Return the (x, y) coordinate for the center point of the cell that contains the specified text.  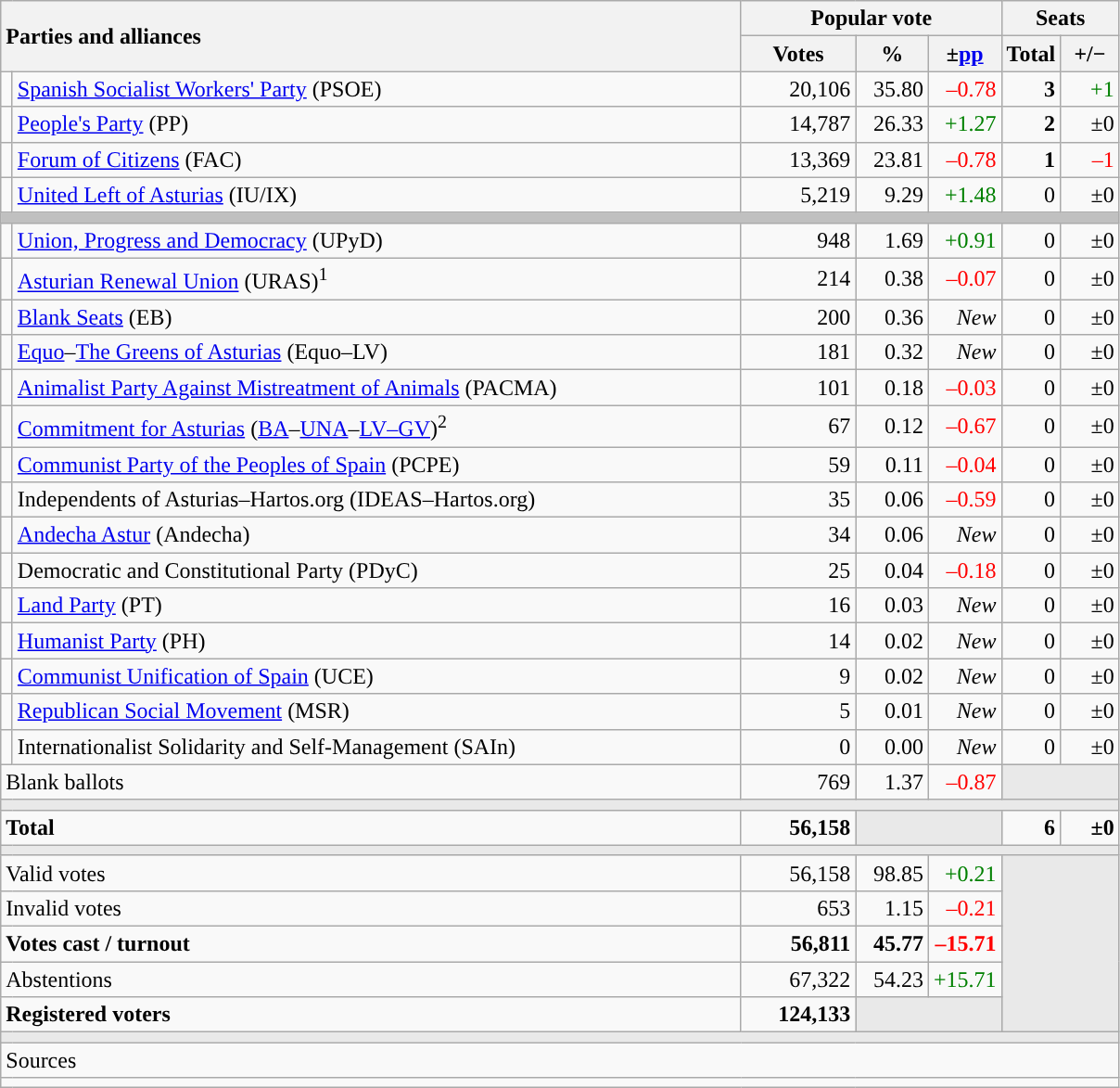
Votes cast / turnout (371, 943)
–0.04 (964, 465)
3 (1031, 89)
People's Party (PP) (376, 124)
0.03 (892, 606)
26.33 (892, 124)
Animalist Party Against Mistreatment of Animals (PACMA) (376, 388)
0.04 (892, 570)
Commitment for Asturias (BA–UNA–LV–GV)2 (376, 427)
67,322 (798, 979)
Sources (560, 1060)
1.15 (892, 908)
+0.91 (964, 240)
0.18 (892, 388)
Valid votes (371, 873)
–0.03 (964, 388)
Republican Social Movement (MSR) (376, 711)
Seats (1061, 19)
1 (1031, 160)
20,106 (798, 89)
±pp (964, 54)
–15.71 (964, 943)
Equo–The Greens of Asturias (Equo–LV) (376, 352)
34 (798, 535)
Humanist Party (PH) (376, 641)
Communist Party of the Peoples of Spain (PCPE) (376, 465)
Invalid votes (371, 908)
0.00 (892, 747)
Asturian Renewal Union (URAS)1 (376, 278)
–0.07 (964, 278)
+1 (1090, 89)
Abstentions (371, 979)
Votes (798, 54)
200 (798, 317)
6 (1031, 827)
Independents of Asturias–Hartos.org (IDEAS–Hartos.org) (376, 500)
–0.87 (964, 782)
Blank ballots (371, 782)
Forum of Citizens (FAC) (376, 160)
948 (798, 240)
9 (798, 676)
14,787 (798, 124)
45.77 (892, 943)
+0.21 (964, 873)
5,219 (798, 195)
+/− (1090, 54)
Parties and alliances (371, 36)
0.12 (892, 427)
101 (798, 388)
Popular vote (872, 19)
67 (798, 427)
+1.48 (964, 195)
59 (798, 465)
1.37 (892, 782)
Land Party (PT) (376, 606)
1.69 (892, 240)
769 (798, 782)
0.11 (892, 465)
56,811 (798, 943)
United Left of Asturias (IU/IX) (376, 195)
Spanish Socialist Workers' Party (PSOE) (376, 89)
Internationalist Solidarity and Self-Management (SAIn) (376, 747)
0.01 (892, 711)
98.85 (892, 873)
Communist Unification of Spain (UCE) (376, 676)
0.36 (892, 317)
+1.27 (964, 124)
653 (798, 908)
–0.18 (964, 570)
0.38 (892, 278)
5 (798, 711)
35.80 (892, 89)
Democratic and Constitutional Party (PDyC) (376, 570)
Blank Seats (EB) (376, 317)
23.81 (892, 160)
25 (798, 570)
–1 (1090, 160)
9.29 (892, 195)
+15.71 (964, 979)
2 (1031, 124)
13,369 (798, 160)
Registered voters (371, 1015)
124,133 (798, 1015)
181 (798, 352)
–0.67 (964, 427)
Andecha Astur (Andecha) (376, 535)
14 (798, 641)
214 (798, 278)
0.32 (892, 352)
35 (798, 500)
54.23 (892, 979)
% (892, 54)
–0.59 (964, 500)
16 (798, 606)
Union, Progress and Democracy (UPyD) (376, 240)
–0.21 (964, 908)
